Provide the [X, Y] coordinate of the cell's center where the given text is located.  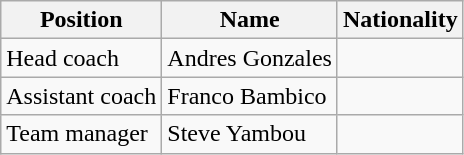
Assistant coach [82, 96]
Nationality [400, 20]
Steve Yambou [250, 134]
Head coach [82, 58]
Name [250, 20]
Team manager [82, 134]
Position [82, 20]
Franco Bambico [250, 96]
Andres Gonzales [250, 58]
